Locate the cell with the specified text and output its (x, y) center coordinate. 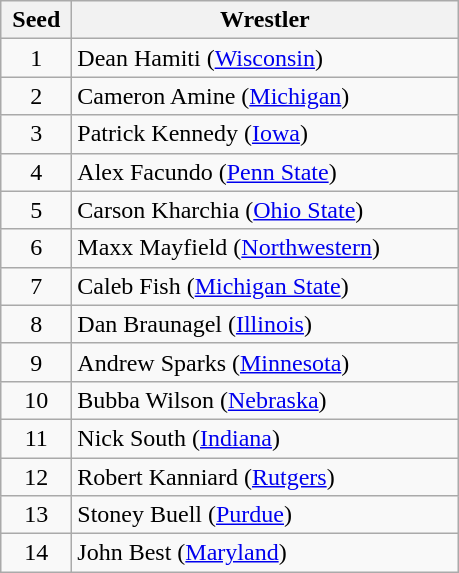
Patrick Kennedy (Iowa) (265, 134)
Dean Hamiti (Wisconsin) (265, 58)
1 (36, 58)
Alex Facundo (Penn State) (265, 172)
Seed (36, 20)
Stoney Buell (Purdue) (265, 515)
9 (36, 362)
Maxx Mayfield (Northwestern) (265, 248)
4 (36, 172)
Nick South (Indiana) (265, 438)
Dan Braunagel (Illinois) (265, 324)
John Best (Maryland) (265, 553)
Robert Kanniard (Rutgers) (265, 477)
2 (36, 96)
Andrew Sparks (Minnesota) (265, 362)
13 (36, 515)
14 (36, 553)
3 (36, 134)
7 (36, 286)
Cameron Amine (Michigan) (265, 96)
Bubba Wilson (Nebraska) (265, 400)
11 (36, 438)
12 (36, 477)
5 (36, 210)
Caleb Fish (Michigan State) (265, 286)
10 (36, 400)
Carson Kharchia (Ohio State) (265, 210)
Wrestler (265, 20)
8 (36, 324)
6 (36, 248)
